Identify which cell holds the provided text, then report its [x, y] central coordinate. 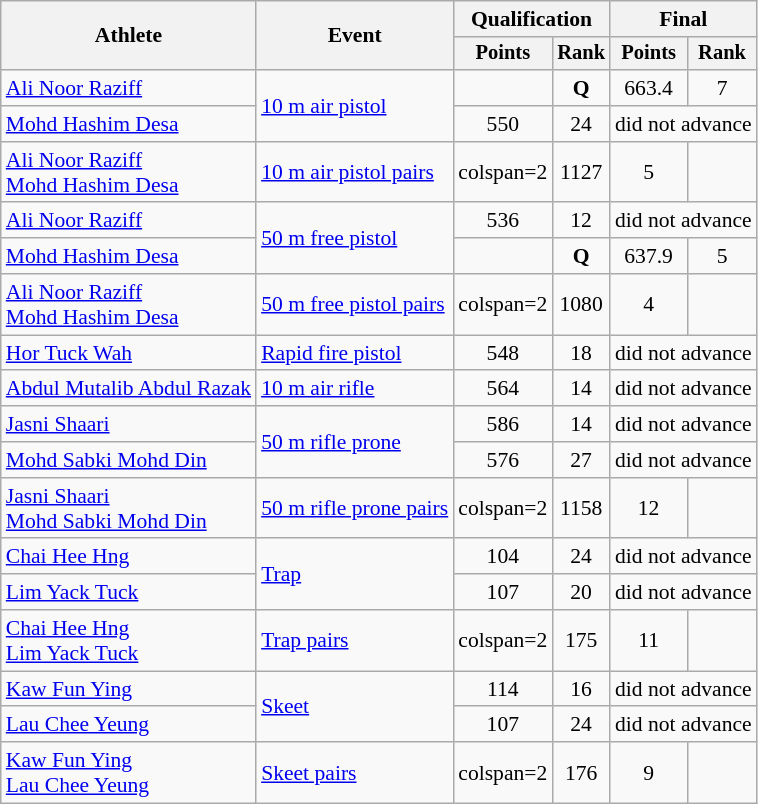
50 m free pistol pairs [354, 304]
175 [581, 640]
176 [581, 772]
564 [502, 389]
Kaw Fun YingLau Chee Yeung [128, 772]
10 m air pistol pairs [354, 172]
4 [648, 304]
1127 [581, 172]
Athlete [128, 36]
50 m free pistol [354, 238]
7 [722, 88]
114 [502, 689]
Abdul Mutalib Abdul Razak [128, 389]
Skeet [354, 706]
Chai Hee HngLim Yack Tuck [128, 640]
Trap pairs [354, 640]
20 [581, 592]
1158 [581, 508]
Trap [354, 574]
27 [581, 460]
Jasni ShaariMohd Sabki Mohd Din [128, 508]
Event [354, 36]
Lau Chee Yeung [128, 725]
10 m air pistol [354, 106]
18 [581, 353]
16 [581, 689]
Rapid fire pistol [354, 353]
Hor Tuck Wah [128, 353]
536 [502, 221]
663.4 [648, 88]
576 [502, 460]
550 [502, 124]
1080 [581, 304]
Final [684, 19]
Lim Yack Tuck [128, 592]
50 m rifle prone pairs [354, 508]
586 [502, 424]
11 [648, 640]
548 [502, 353]
50 m rifle prone [354, 442]
Chai Hee Hng [128, 557]
104 [502, 557]
9 [648, 772]
Mohd Sabki Mohd Din [128, 460]
Skeet pairs [354, 772]
10 m air rifle [354, 389]
Qualification [532, 19]
Jasni Shaari [128, 424]
637.9 [648, 256]
Kaw Fun Ying [128, 689]
